Scan for the cell matching the given text and deliver its [X, Y] coordinate at center. 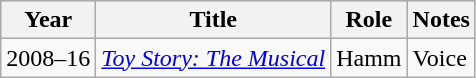
Notes [441, 20]
Role [369, 20]
Toy Story: The Musical [214, 58]
Voice [441, 58]
2008–16 [48, 58]
Hamm [369, 58]
Title [214, 20]
Year [48, 20]
